Provide the [x, y] coordinate of the cell's center where the given text is located.  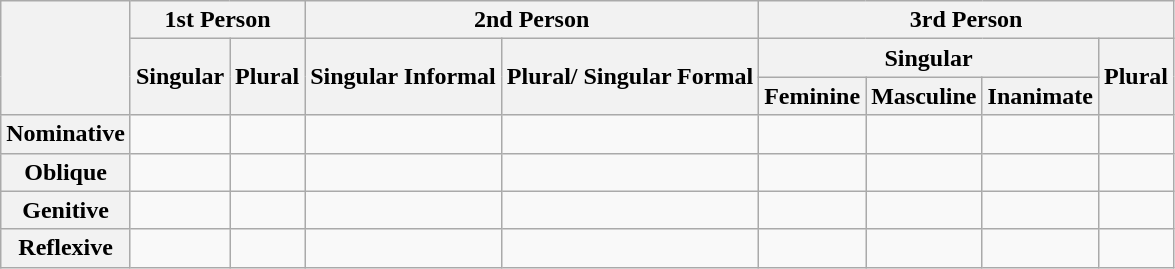
Reflexive [66, 248]
3rd Person [966, 20]
Masculine [924, 96]
Inanimate [1040, 96]
Feminine [812, 96]
2nd Person [532, 20]
Genitive [66, 210]
Singular Informal [404, 77]
Nominative [66, 134]
1st Person [217, 20]
Plural/ Singular Formal [630, 77]
Oblique [66, 172]
